Capture the cell that displays the provided text and extract its [x, y] central coordinate. 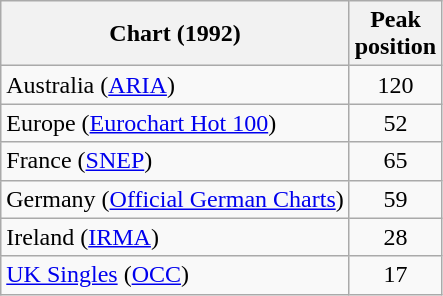
65 [395, 161]
Chart (1992) [175, 34]
59 [395, 199]
Australia (ARIA) [175, 85]
Ireland (IRMA) [175, 237]
Germany (Official German Charts) [175, 199]
Europe (Eurochart Hot 100) [175, 123]
France (SNEP) [175, 161]
Peakposition [395, 34]
52 [395, 123]
28 [395, 237]
17 [395, 275]
UK Singles (OCC) [175, 275]
120 [395, 85]
